Locate the cell with the specified text and output its (x, y) center coordinate. 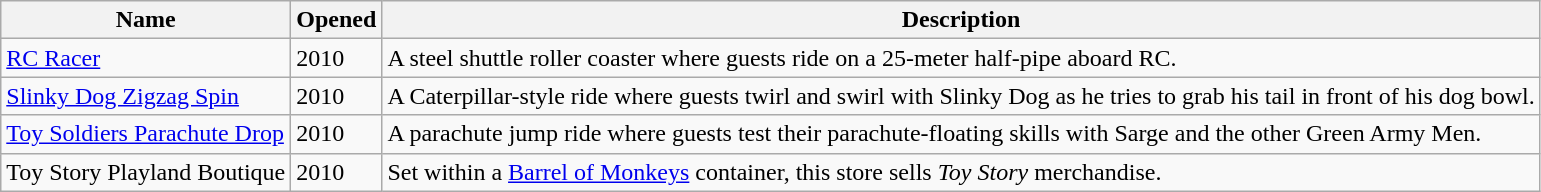
RC Racer (146, 58)
A Caterpillar-style ride where guests twirl and swirl with Slinky Dog as he tries to grab his tail in front of his dog bowl. (961, 96)
Opened (336, 20)
A steel shuttle roller coaster where guests ride on a 25-meter half-pipe aboard RC. (961, 58)
Name (146, 20)
Description (961, 20)
A parachute jump ride where guests test their parachute-floating skills with Sarge and the other Green Army Men. (961, 134)
Slinky Dog Zigzag Spin (146, 96)
Toy Story Playland Boutique (146, 172)
Set within a Barrel of Monkeys container, this store sells Toy Story merchandise. (961, 172)
Toy Soldiers Parachute Drop (146, 134)
